Detect which cell encompasses the target text, then output its (x, y) center coordinate. 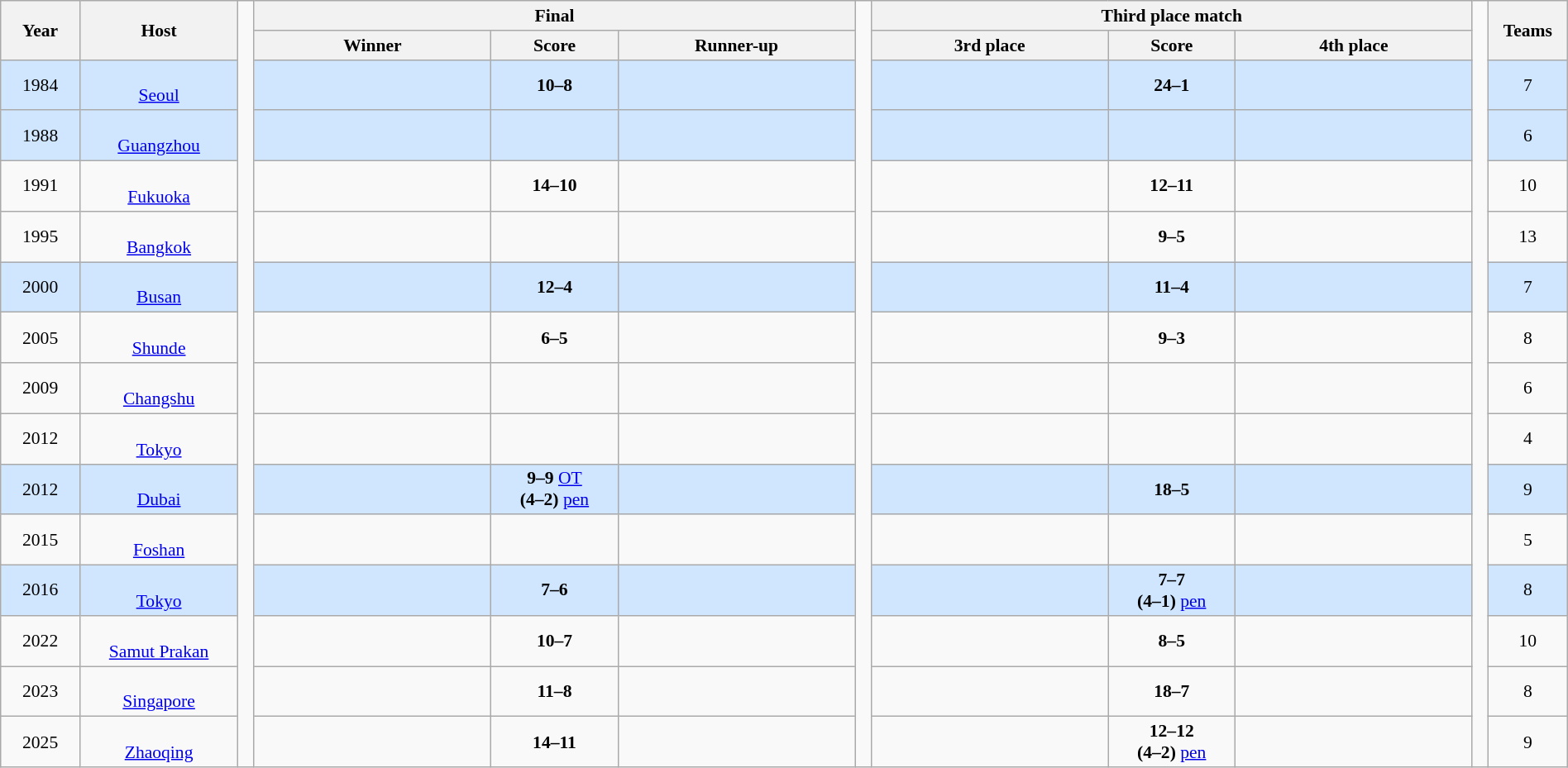
18–5 (1171, 489)
12–11 (1171, 187)
Fukuoka (159, 187)
12–4 (554, 288)
3rd place (989, 45)
Winner (372, 45)
24–1 (1171, 84)
2025 (41, 742)
Changshu (159, 389)
Bangkok (159, 236)
Final (554, 16)
Zhaoqing (159, 742)
Guangzhou (159, 136)
2016 (41, 590)
1991 (41, 187)
9–5 (1171, 236)
2015 (41, 541)
Singapore (159, 691)
1995 (41, 236)
2022 (41, 642)
5 (1527, 541)
2023 (41, 691)
Runner-up (736, 45)
2009 (41, 389)
Busan (159, 288)
10–7 (554, 642)
9–9 OT(4–2) pen (554, 489)
Third place match (1171, 16)
Shunde (159, 337)
6–5 (554, 337)
4 (1527, 438)
Dubai (159, 489)
Year (41, 30)
Seoul (159, 84)
9–3 (1171, 337)
8–5 (1171, 642)
14–10 (554, 187)
13 (1527, 236)
2000 (41, 288)
2005 (41, 337)
7–7(4–1) pen (1171, 590)
11–8 (554, 691)
14–11 (554, 742)
Teams (1527, 30)
7–6 (554, 590)
4th place (1353, 45)
1988 (41, 136)
Samut Prakan (159, 642)
11–4 (1171, 288)
10–8 (554, 84)
1984 (41, 84)
Foshan (159, 541)
12–12(4–2) pen (1171, 742)
18–7 (1171, 691)
Host (159, 30)
